Return (X, Y) of the center of cell containing provided text 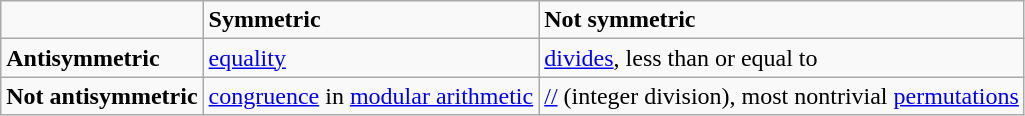
divides, less than or equal to (782, 58)
Antisymmetric (102, 58)
equality (371, 58)
// (integer division), most nontrivial permutations (782, 96)
Symmetric (371, 20)
Not symmetric (782, 20)
Not antisymmetric (102, 96)
congruence in modular arithmetic (371, 96)
